Return the [x, y] coordinate for the center point of the cell that contains the specified text.  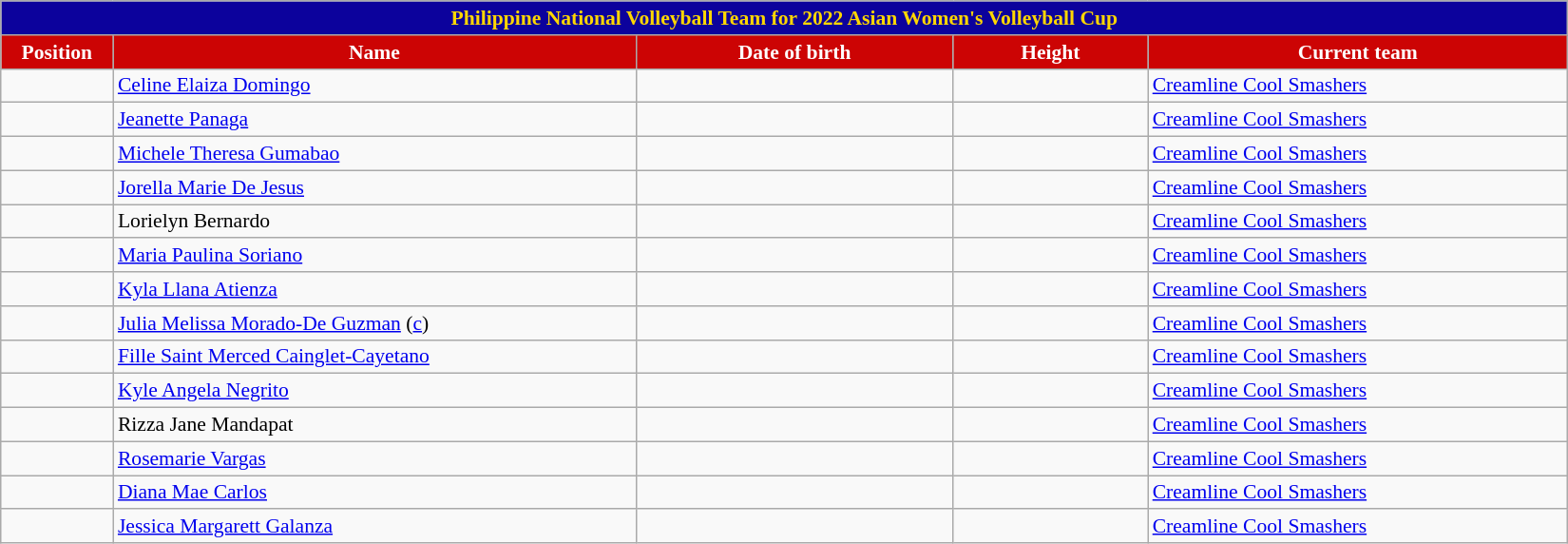
Michele Theresa Gumabao [374, 154]
Date of birth [794, 52]
Fille Saint Merced Cainglet-Cayetano [374, 357]
Rizza Jane Mandapat [374, 425]
Position [57, 52]
Lorielyn Bernardo [374, 222]
Kyle Angela Negrito [374, 391]
Current team [1358, 52]
Name [374, 52]
Julia Melissa Morado-De Guzman (c) [374, 323]
Diana Mae Carlos [374, 493]
Rosemarie Vargas [374, 458]
Jorella Marie De Jesus [374, 187]
Philippine National Volleyball Team for 2022 Asian Women's Volleyball Cup [785, 18]
Maria Paulina Soriano [374, 256]
Celine Elaiza Domingo [374, 86]
Kyla Llana Atienza [374, 289]
Jessica Margarett Galanza [374, 527]
Jeanette Panaga [374, 120]
Height [1051, 52]
